From the cell containing the given text, extract its center point as [X, Y] coordinate. 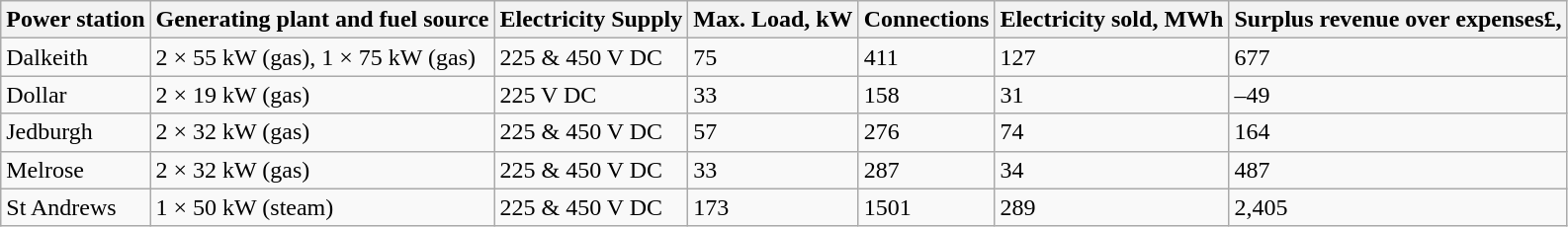
Max. Load, kW [773, 20]
127 [1111, 57]
1501 [926, 207]
Power station [75, 20]
225 V DC [591, 95]
Dalkeith [75, 57]
2 × 19 kW (gas) [322, 95]
173 [773, 207]
487 [1398, 170]
Generating plant and fuel source [322, 20]
Melrose [75, 170]
164 [1398, 132]
158 [926, 95]
St Andrews [75, 207]
–49 [1398, 95]
Electricity sold, MWh [1111, 20]
31 [1111, 95]
Jedburgh [75, 132]
2 × 55 kW (gas), 1 × 75 kW (gas) [322, 57]
677 [1398, 57]
Connections [926, 20]
75 [773, 57]
Dollar [75, 95]
276 [926, 132]
Surplus revenue over expenses£, [1398, 20]
1 × 50 kW (steam) [322, 207]
287 [926, 170]
289 [1111, 207]
74 [1111, 132]
2,405 [1398, 207]
34 [1111, 170]
57 [773, 132]
411 [926, 57]
Electricity Supply [591, 20]
